From the cell containing the given text, extract its center point as [X, Y] coordinate. 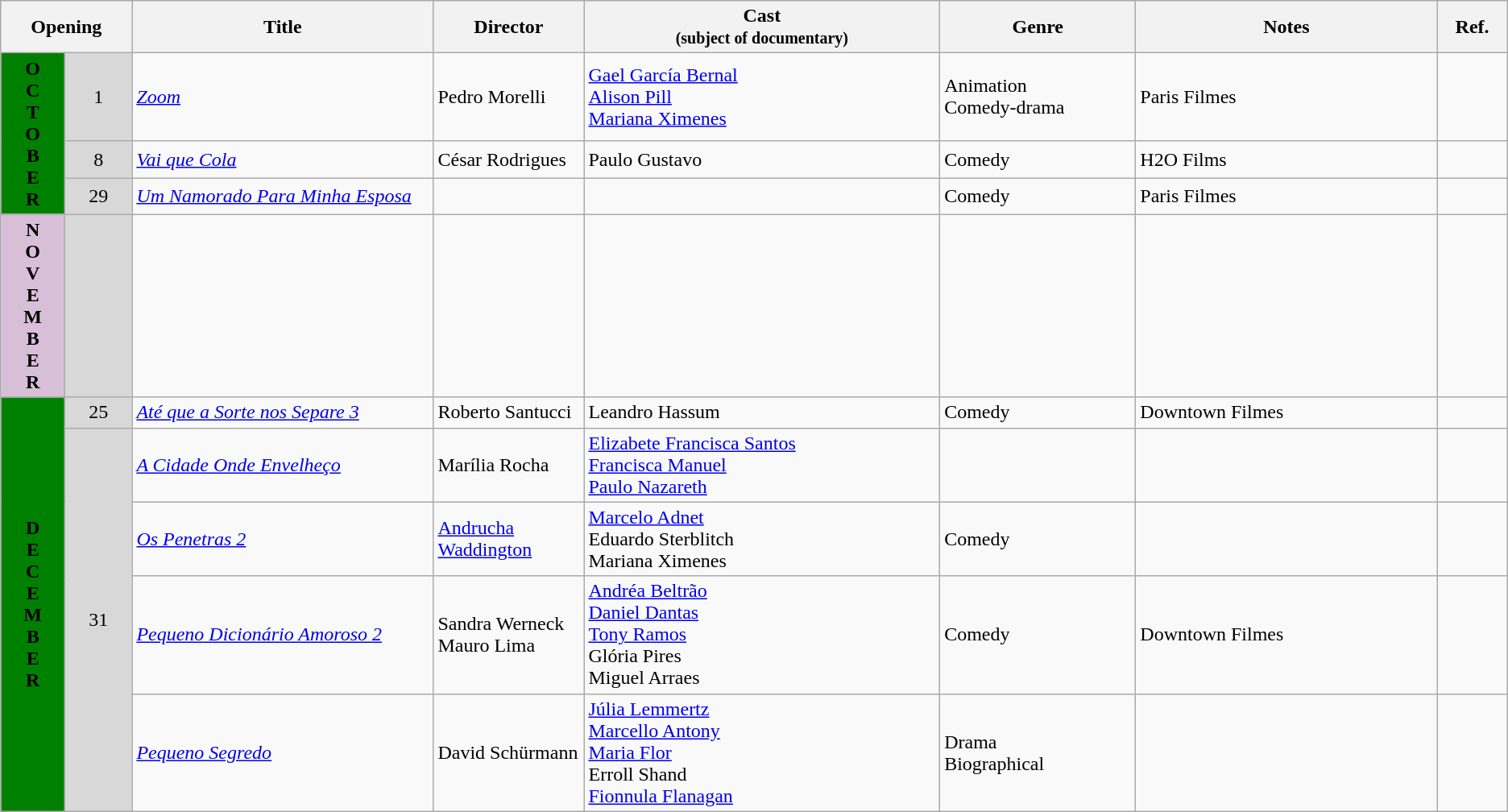
Júlia LemmertzMarcello AntonyMaria FlorErroll ShandFionnula Flanagan [762, 752]
Opening [66, 27]
29 [98, 197]
DECEMBER [33, 604]
Sandra Werneck Mauro Lima [509, 635]
Elizabete Francisca SantosFrancisca ManuelPaulo Nazareth [762, 465]
25 [98, 412]
Pequeno Segredo [283, 752]
AnimationComedy-drama [1038, 97]
OCTOBER [33, 134]
H2O Films [1286, 159]
NOVEMBER [33, 306]
Pequeno Dicionário Amoroso 2 [283, 635]
Ref. [1473, 27]
Marcelo AdnetEduardo SterblitchMariana Ximenes [762, 539]
DramaBiographical [1038, 752]
Leandro Hassum [762, 412]
Title [283, 27]
1 [98, 97]
Gael García BernalAlison PillMariana Ximenes [762, 97]
Andrucha Waddington [509, 539]
Marília Rocha [509, 465]
Director [509, 27]
Zoom [283, 97]
César Rodrigues [509, 159]
Genre [1038, 27]
31 [98, 619]
8 [98, 159]
Os Penetras 2 [283, 539]
Um Namorado Para Minha Esposa [283, 197]
Até que a Sorte nos Separe 3 [283, 412]
Notes [1286, 27]
Roberto Santucci [509, 412]
Paulo Gustavo [762, 159]
David Schürmann [509, 752]
Andréa BeltrãoDaniel DantasTony RamosGlória PiresMiguel Arraes [762, 635]
Cast(subject of documentary) [762, 27]
Vai que Cola [283, 159]
A Cidade Onde Envelheço [283, 465]
Pedro Morelli [509, 97]
